Locate the cell with the specified text and output its (x, y) center coordinate. 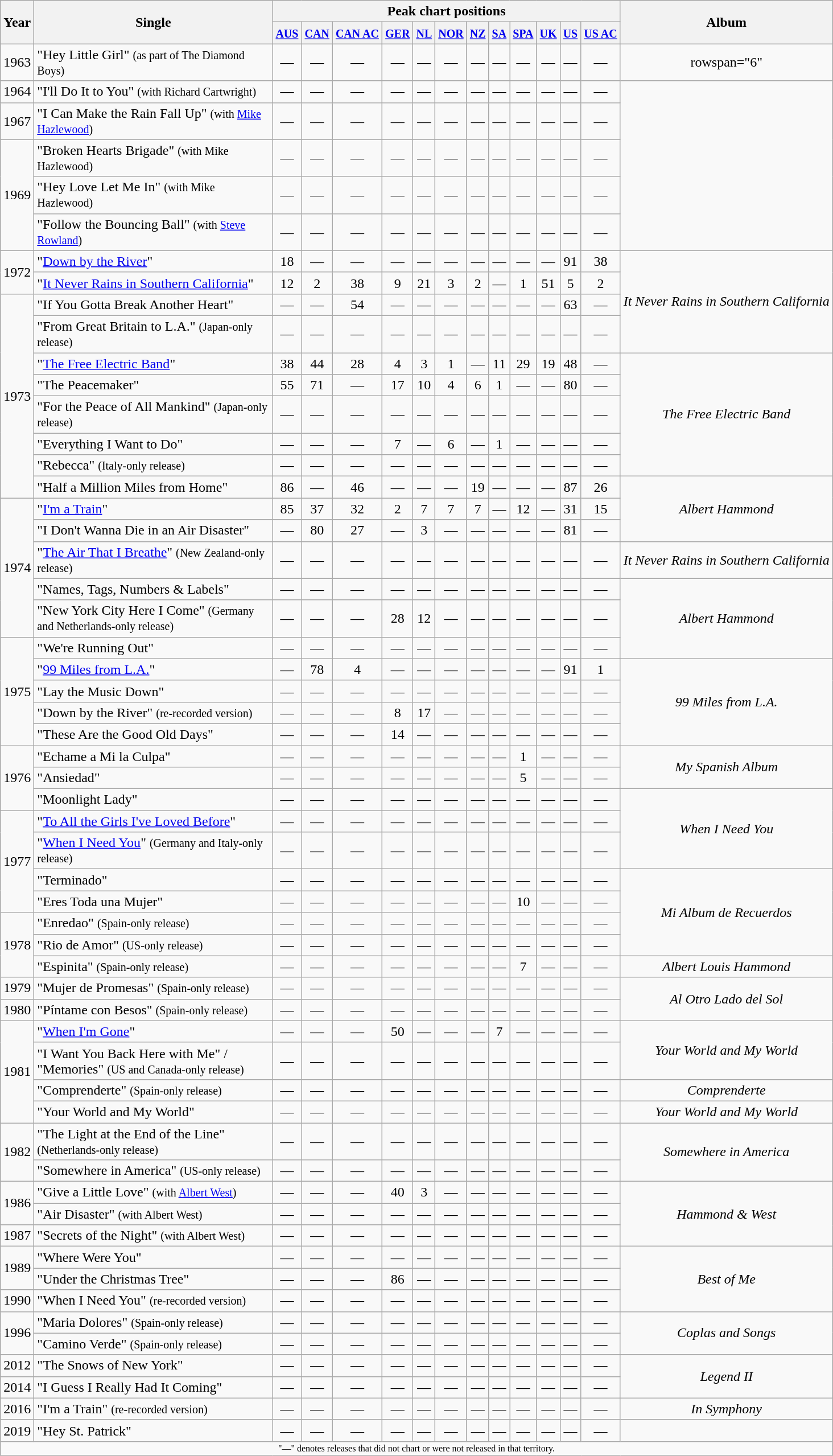
"I Don't Wanna Die in an Air Disaster" (154, 530)
"Air Disaster" (with Albert West) (154, 1214)
"If You Gotta Break Another Heart" (154, 305)
55 (287, 385)
54 (357, 305)
18 (287, 261)
32 (357, 509)
"I Want You Back Here with Me" / "Memories" (US and Canada-only release) (154, 1061)
"Down by the River" (154, 261)
SPA (523, 33)
48 (570, 364)
87 (570, 487)
2016 (17, 1409)
2012 (17, 1365)
"Hey Little Girl" (as part of The Diamond Boys) (154, 63)
My Spanish Album (726, 767)
26 (601, 487)
15 (601, 509)
2014 (17, 1387)
1976 (17, 778)
NZ (478, 33)
46 (357, 487)
37 (317, 509)
"When I Need You" (Germany and Italy-only release) (154, 850)
Somewhere in America (726, 1152)
"When I Need You" (re-recorded version) (154, 1301)
Year (17, 22)
"Enredao" (Spain-only release) (154, 923)
1972 (17, 272)
"Rebecca" (Italy-only release) (154, 466)
"—" denotes releases that did not chart or were not released in that territory. (416, 1448)
Albert Louis Hammond (726, 966)
"Your World and My World" (154, 1112)
"When I'm Gone" (154, 1031)
50 (398, 1031)
1975 (17, 691)
"For the Peace of All Mankind" (Japan-only release) (154, 414)
11 (500, 364)
"99 Miles from L.A." (154, 669)
"We're Running Out" (154, 648)
"The Free Electric Band" (154, 364)
51 (549, 283)
"The Air That I Breathe" (New Zealand-only release) (154, 560)
44 (317, 364)
63 (570, 305)
UK (549, 33)
8 (398, 713)
"Follow the Bouncing Ball" (with Steve Rowland) (154, 232)
"Under the Christmas Tree" (154, 1279)
1982 (17, 1152)
"Terminado" (154, 880)
"Ansiedad" (154, 778)
Hammond & West (726, 1214)
Comprenderte (726, 1090)
"Names, Tags, Numbers & Labels" (154, 589)
"I Can Make the Rain Fall Up" (with Mike Hazlewood) (154, 121)
"Hey St. Patrick" (154, 1430)
US AC (601, 33)
In Symphony (726, 1409)
9 (398, 283)
99 Miles from L.A. (726, 702)
27 (357, 530)
"New York City Here I Come" (Germany and Netherlands-only release) (154, 618)
81 (570, 530)
"Mujer de Promesas" (Spain-only release) (154, 988)
1967 (17, 121)
1977 (17, 862)
1986 (17, 1203)
71 (317, 385)
CAN (317, 33)
"These Are the Good Old Days" (154, 734)
Al Otro Lado del Sol (726, 999)
SA (500, 33)
1978 (17, 945)
1990 (17, 1301)
1981 (17, 1071)
"Secrets of the Night" (with Albert West) (154, 1236)
"Hey Love Let Me In" (with Mike Hazlewood) (154, 195)
"Camino Verde" (Spain-only release) (154, 1344)
"I'll Do It to You" (with Richard Cartwright) (154, 92)
Mi Album de Recuerdos (726, 912)
"To All the Girls I've Loved Before" (154, 821)
"Where Were You" (154, 1257)
"From Great Britain to L.A." (Japan-only release) (154, 334)
"Espinita" (Spain-only release) (154, 966)
78 (317, 669)
1963 (17, 63)
1964 (17, 92)
"Moonlight Lady" (154, 800)
Coplas and Songs (726, 1333)
"It Never Rains in Southern California" (154, 283)
"Half a Million Miles from Home" (154, 487)
"Maria Dolores" (Spain-only release) (154, 1322)
1974 (17, 567)
"The Snows of New York" (154, 1365)
85 (287, 509)
1996 (17, 1333)
1989 (17, 1268)
"Down by the River" (re-recorded version) (154, 713)
"Somewhere in America" (US-only release) (154, 1171)
GER (398, 33)
31 (570, 509)
1980 (17, 1010)
"The Light at the End of the Line" (Netherlands-only release) (154, 1141)
"Píntame con Besos" (Spain-only release) (154, 1010)
"I Guess I Really Had It Coming" (154, 1387)
Peak chart positions (446, 11)
29 (523, 364)
1979 (17, 988)
1973 (17, 396)
21 (424, 283)
rowspan="6" (726, 63)
US (570, 33)
Single (154, 22)
1987 (17, 1236)
40 (398, 1192)
AUS (287, 33)
When I Need You (726, 829)
14 (398, 734)
"I'm a Train" (154, 509)
Legend II (726, 1376)
"I'm a Train" (re-recorded version) (154, 1409)
Album (726, 22)
"Rio de Amor" (US-only release) (154, 945)
"Give a Little Love" (with Albert West) (154, 1192)
2019 (17, 1430)
"Everything I Want to Do" (154, 444)
NOR (451, 33)
NL (424, 33)
CAN AC (357, 33)
"Eres Toda una Mujer" (154, 902)
"Echame a Mi la Culpa" (154, 756)
"Comprenderte" (Spain-only release) (154, 1090)
Best of Me (726, 1279)
1969 (17, 195)
"Lay the Music Down" (154, 691)
The Free Electric Band (726, 414)
"Broken Hearts Brigade" (with Mike Hazlewood) (154, 158)
"The Peacemaker" (154, 385)
